Find where the given text appears and provide that cell's center as (X, Y) coordinate. 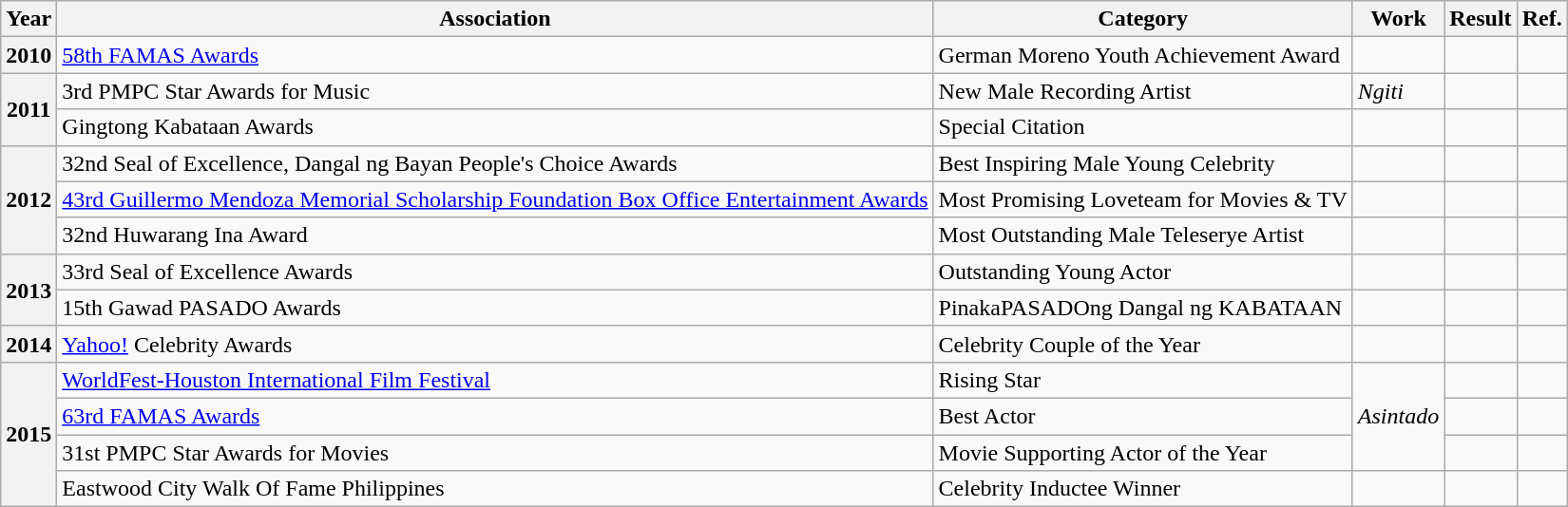
2011 (29, 109)
Work (1398, 19)
3rd PMPC Star Awards for Music (495, 91)
58th FAMAS Awards (495, 55)
2012 (29, 199)
Year (29, 19)
Movie Supporting Actor of the Year (1142, 453)
Best Inspiring Male Young Celebrity (1142, 163)
2010 (29, 55)
Yahoo! Celebrity Awards (495, 344)
Gingtong Kabataan Awards (495, 127)
2013 (29, 290)
Eastwood City Walk Of Fame Philippines (495, 489)
Asintado (1398, 416)
Category (1142, 19)
Ref. (1541, 19)
2014 (29, 344)
15th Gawad PASADO Awards (495, 308)
Special Citation (1142, 127)
2015 (29, 434)
Result (1481, 19)
New Male Recording Artist (1142, 91)
31st PMPC Star Awards for Movies (495, 453)
WorldFest-Houston International Film Festival (495, 380)
Ngiti (1398, 91)
63rd FAMAS Awards (495, 416)
Celebrity Couple of the Year (1142, 344)
Most Outstanding Male Teleserye Artist (1142, 235)
Best Actor (1142, 416)
Rising Star (1142, 380)
Most Promising Loveteam for Movies & TV (1142, 199)
32nd Seal of Excellence, Dangal ng Bayan People's Choice Awards (495, 163)
32nd Huwarang Ina Award (495, 235)
Association (495, 19)
33rd Seal of Excellence Awards (495, 272)
Outstanding Young Actor (1142, 272)
43rd Guillermo Mendoza Memorial Scholarship Foundation Box Office Entertainment Awards (495, 199)
PinakaPASADOng Dangal ng KABATAAN (1142, 308)
German Moreno Youth Achievement Award (1142, 55)
Celebrity Inductee Winner (1142, 489)
